Determine the (X, Y) coordinate at the center of the cell enclosing the given text.  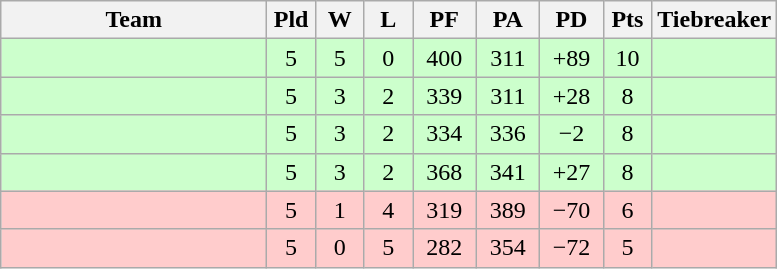
+28 (572, 96)
334 (444, 134)
10 (628, 58)
1 (340, 210)
368 (444, 172)
+27 (572, 172)
+89 (572, 58)
Tiebreaker (714, 20)
PA (508, 20)
336 (508, 134)
319 (444, 210)
PF (444, 20)
Pld (292, 20)
−70 (572, 210)
341 (508, 172)
282 (444, 248)
4 (388, 210)
Team (134, 20)
389 (508, 210)
−72 (572, 248)
6 (628, 210)
Pts (628, 20)
400 (444, 58)
339 (444, 96)
−2 (572, 134)
354 (508, 248)
PD (572, 20)
W (340, 20)
L (388, 20)
